Return [X, Y] of the center of cell containing provided text 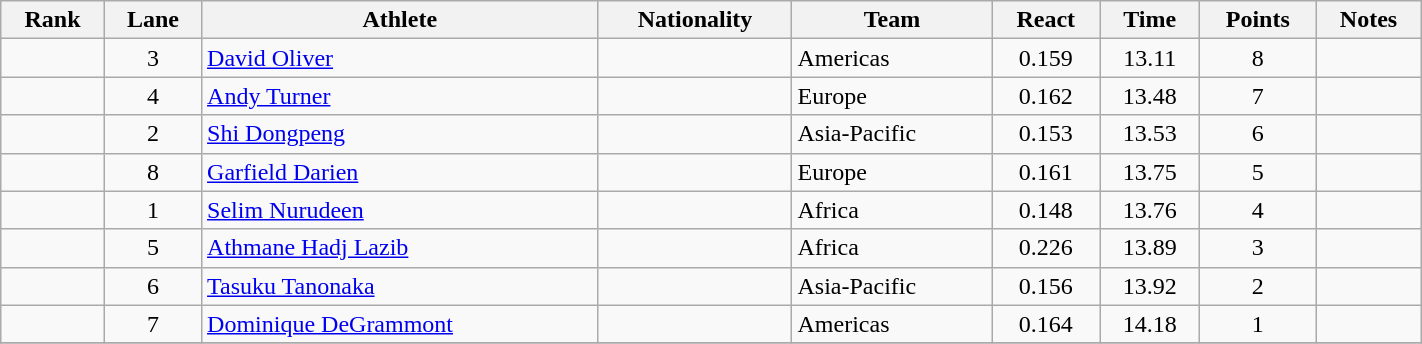
0.148 [1046, 210]
Nationality [695, 20]
13.53 [1150, 134]
0.153 [1046, 134]
0.156 [1046, 286]
Time [1150, 20]
Team [892, 20]
Selim Nurudeen [400, 210]
0.159 [1046, 58]
13.75 [1150, 172]
0.226 [1046, 248]
David Oliver [400, 58]
13.11 [1150, 58]
Rank [53, 20]
13.48 [1150, 96]
Notes [1369, 20]
Athlete [400, 20]
Garfield Darien [400, 172]
Andy Turner [400, 96]
Tasuku Tanonaka [400, 286]
Athmane Hadj Lazib [400, 248]
Shi Dongpeng [400, 134]
0.162 [1046, 96]
13.76 [1150, 210]
13.92 [1150, 286]
13.89 [1150, 248]
0.161 [1046, 172]
React [1046, 20]
Lane [152, 20]
Dominique DeGrammont [400, 324]
Points [1258, 20]
14.18 [1150, 324]
0.164 [1046, 324]
